Find where the given text appears and provide that cell's center as (x, y) coordinate. 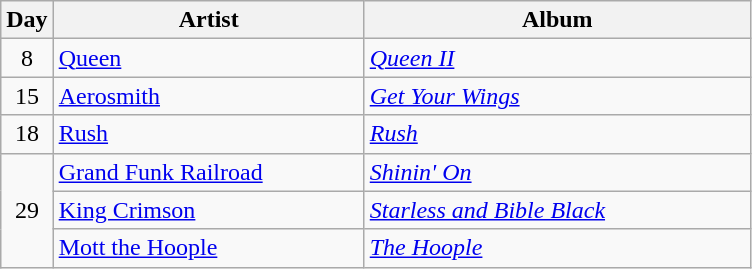
Queen II (557, 58)
Get Your Wings (557, 96)
The Hoople (557, 248)
Queen (208, 58)
Starless and Bible Black (557, 210)
29 (27, 210)
Mott the Hoople (208, 248)
Day (27, 20)
Shinin' On (557, 172)
King Crimson (208, 210)
8 (27, 58)
Album (557, 20)
15 (27, 96)
18 (27, 134)
Grand Funk Railroad (208, 172)
Aerosmith (208, 96)
Artist (208, 20)
